Search for the cell housing the specified text and yield its [X, Y] center coordinate. 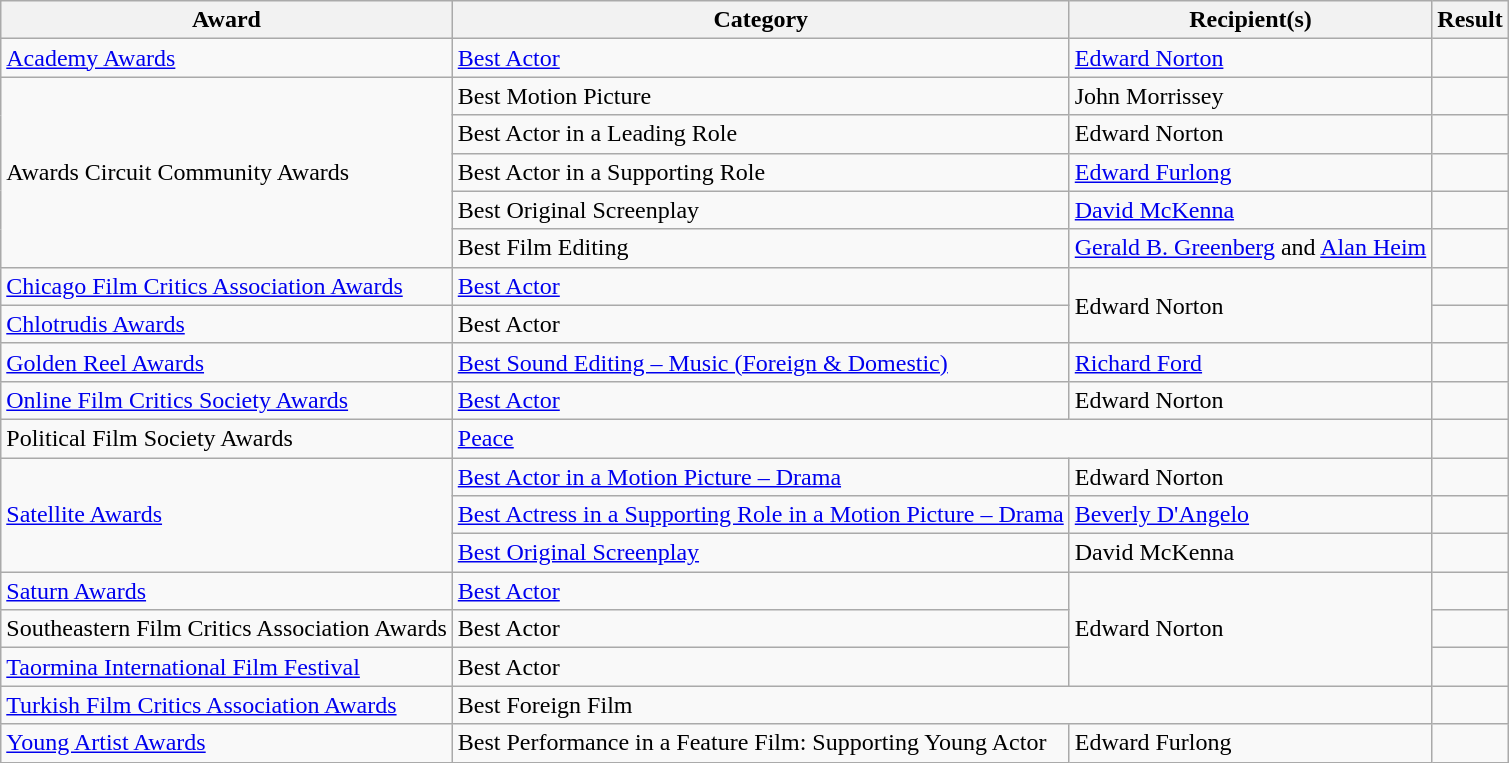
Satellite Awards [227, 515]
John Morrissey [1250, 96]
Result [1470, 20]
Award [227, 20]
Southeastern Film Critics Association Awards [227, 629]
Best Film Editing [760, 248]
Best Performance in a Feature Film: Supporting Young Actor [760, 743]
Best Actress in a Supporting Role in a Motion Picture – Drama [760, 515]
Academy Awards [227, 58]
Saturn Awards [227, 591]
Best Foreign Film [942, 705]
Peace [942, 438]
Richard Ford [1250, 362]
Taormina International Film Festival [227, 667]
Young Artist Awards [227, 743]
Beverly D'Angelo [1250, 515]
Political Film Society Awards [227, 438]
Best Actor in a Supporting Role [760, 172]
Recipient(s) [1250, 20]
Awards Circuit Community Awards [227, 172]
Gerald B. Greenberg and Alan Heim [1250, 248]
Best Motion Picture [760, 96]
Chlotrudis Awards [227, 324]
Golden Reel Awards [227, 362]
Best Actor in a Leading Role [760, 134]
Turkish Film Critics Association Awards [227, 705]
Best Actor in a Motion Picture – Drama [760, 477]
Online Film Critics Society Awards [227, 400]
Category [760, 20]
Best Sound Editing – Music (Foreign & Domestic) [760, 362]
Chicago Film Critics Association Awards [227, 286]
